Find where the given text appears and provide that cell's center as (x, y) coordinate. 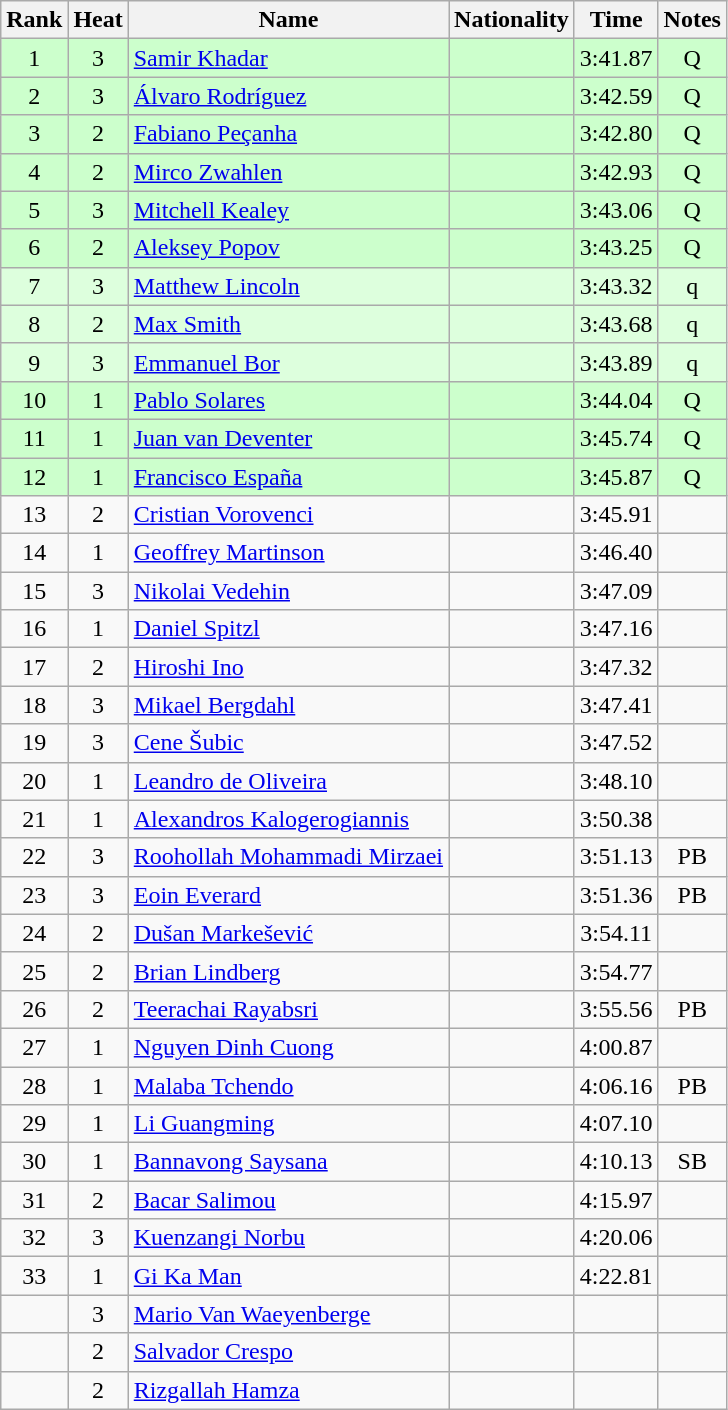
Bannavong Saysana (288, 1162)
3:51.36 (616, 895)
Name (288, 20)
Kuenzangi Norbu (288, 1238)
Leandro de Oliveira (288, 781)
Brian Lindberg (288, 971)
3:45.91 (616, 515)
3:42.93 (616, 172)
3:50.38 (616, 819)
3:46.40 (616, 553)
3:44.04 (616, 400)
3:47.32 (616, 667)
3:47.41 (616, 705)
Rizgallah Hamza (288, 1390)
Nationality (512, 20)
24 (34, 933)
15 (34, 591)
4:07.10 (616, 1124)
5 (34, 210)
Álvaro Rodríguez (288, 96)
Time (616, 20)
Aleksey Popov (288, 248)
3:43.06 (616, 210)
Mario Van Waeyenberge (288, 1314)
3:47.16 (616, 629)
Daniel Spitzl (288, 629)
25 (34, 971)
19 (34, 743)
30 (34, 1162)
3:54.77 (616, 971)
4:10.13 (616, 1162)
Pablo Solares (288, 400)
Nguyen Dinh Cuong (288, 1047)
33 (34, 1276)
23 (34, 895)
3:41.87 (616, 58)
Teerachai Rayabsri (288, 1009)
Samir Khadar (288, 58)
Li Guangming (288, 1124)
3:55.56 (616, 1009)
4:22.81 (616, 1276)
Gi Ka Man (288, 1276)
20 (34, 781)
8 (34, 324)
26 (34, 1009)
3:43.89 (616, 362)
4:06.16 (616, 1085)
21 (34, 819)
Emmanuel Bor (288, 362)
3:51.13 (616, 857)
3:45.74 (616, 438)
4 (34, 172)
Cristian Vorovenci (288, 515)
12 (34, 477)
Mitchell Kealey (288, 210)
6 (34, 248)
29 (34, 1124)
3:43.68 (616, 324)
14 (34, 553)
Mikael Bergdahl (288, 705)
Fabiano Peçanha (288, 134)
31 (34, 1200)
Nikolai Vedehin (288, 591)
Mirco Zwahlen (288, 172)
Rank (34, 20)
Roohollah Mohammadi Mirzaei (288, 857)
Notes (692, 20)
Heat (98, 20)
Salvador Crespo (288, 1352)
4:00.87 (616, 1047)
3:47.52 (616, 743)
3:42.80 (616, 134)
Juan van Deventer (288, 438)
Malaba Tchendo (288, 1085)
4:15.97 (616, 1200)
4:20.06 (616, 1238)
Geoffrey Martinson (288, 553)
28 (34, 1085)
3:43.32 (616, 286)
13 (34, 515)
7 (34, 286)
9 (34, 362)
3:43.25 (616, 248)
22 (34, 857)
Hiroshi Ino (288, 667)
18 (34, 705)
3:45.87 (616, 477)
Bacar Salimou (288, 1200)
32 (34, 1238)
10 (34, 400)
11 (34, 438)
27 (34, 1047)
Alexandros Kalogerogiannis (288, 819)
3:54.11 (616, 933)
SB (692, 1162)
3:42.59 (616, 96)
16 (34, 629)
Francisco España (288, 477)
Dušan Markešević (288, 933)
Eoin Everard (288, 895)
Max Smith (288, 324)
Cene Šubic (288, 743)
3:47.09 (616, 591)
3:48.10 (616, 781)
Matthew Lincoln (288, 286)
17 (34, 667)
